Find where the given text appears and provide that cell's center as (X, Y) coordinate. 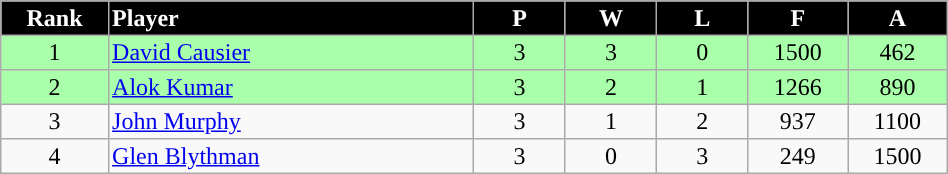
A (898, 18)
P (520, 18)
Glen Blythman (291, 156)
Alok Kumar (291, 87)
L (702, 18)
249 (798, 156)
890 (898, 87)
Rank (55, 18)
W (610, 18)
Player (291, 18)
John Murphy (291, 121)
David Causier (291, 52)
1100 (898, 121)
4 (55, 156)
462 (898, 52)
937 (798, 121)
F (798, 18)
1266 (798, 87)
